Return the (x, y) coordinate for the center point of the cell that contains the specified text.  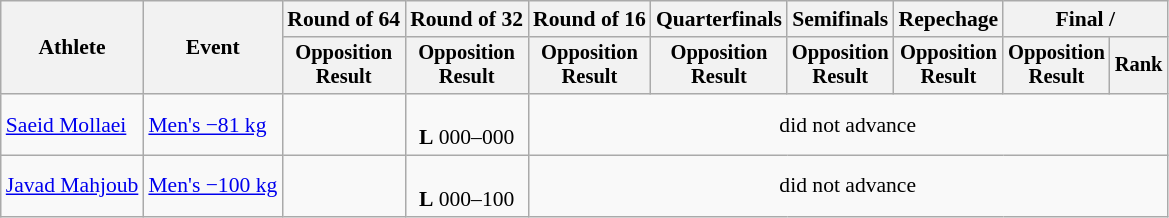
L 000–000 (466, 124)
Quarterfinals (719, 19)
Rank (1139, 66)
Athlete (72, 48)
Final / (1085, 19)
Javad Mahjoub (72, 186)
Saeid Mollaei (72, 124)
Men's −81 kg (212, 124)
Round of 32 (466, 19)
Event (212, 48)
Men's −100 kg (212, 186)
L 000–100 (466, 186)
Semifinals (840, 19)
Round of 64 (344, 19)
Round of 16 (590, 19)
Repechage (949, 19)
